Locate the cell with the specified text and output its [X, Y] center coordinate. 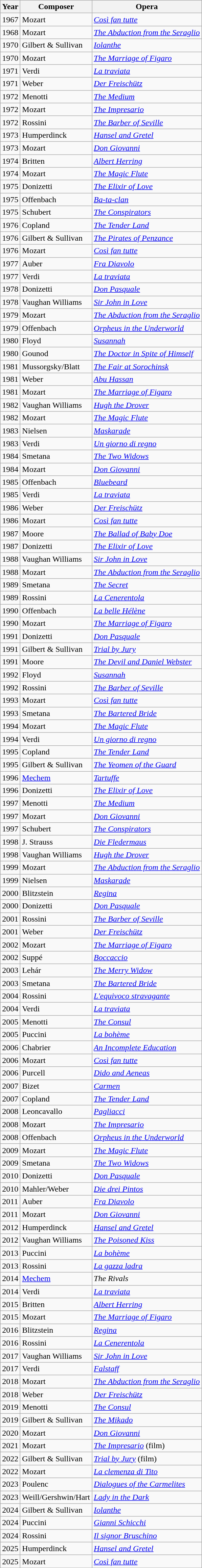
Bizet [56, 1086]
Gianni Schicchi [147, 1523]
Die drei Pintos [147, 1189]
The Pirates of Penzance [147, 238]
Mahler/Weber [56, 1189]
J. Strauss [56, 842]
The Rivals [147, 1279]
Abu Hassan [147, 379]
Falstaff [147, 1368]
Dido and Aeneas [147, 1073]
Lady in the Dark [147, 1497]
Pagliacci [147, 1112]
Trial by Jury (film) [147, 1459]
Opera [147, 7]
The Impresario (film) [147, 1446]
The Fair at Sorochinsk [147, 366]
Mussorgsky/Blatt [56, 366]
An Incomplete Education [147, 1047]
The Merry Widow [147, 970]
Trial by Jury [147, 649]
Purcell [56, 1073]
Lehár [56, 970]
Die Fledermaus [147, 842]
The Secret [147, 585]
The Ballad of Baby Doe [147, 533]
Tartuffe [147, 777]
La belle Hélène [147, 611]
The Mikado [147, 1420]
La gazza ladra [147, 1266]
Year [10, 7]
Il signor Bruschino [147, 1536]
1967 [10, 20]
The Poisoned Kiss [147, 1240]
Bluebeard [147, 482]
Weill/Gershwin/Hart [56, 1497]
La clemenza di Tito [147, 1471]
Gounod [56, 353]
1968 [10, 32]
Suppé [56, 957]
Carmen [147, 1086]
Ba-ta-clan [147, 200]
Chabrier [56, 1047]
2021 [10, 1446]
The Yeomen of the Guard [147, 765]
2020 [10, 1433]
Dialogues of the Carmelites [147, 1484]
The Doctor in Spite of Himself [147, 353]
Leoncavallo [56, 1112]
Composer [56, 7]
The Devil and Daniel Webster [147, 662]
Poulenc [56, 1484]
L'equivoco stravagante [147, 996]
Boccaccio [147, 957]
